Scan for the cell matching the given text and deliver its (x, y) coordinate at center. 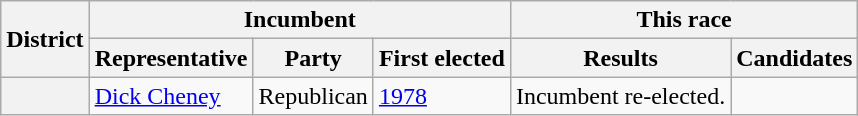
Dick Cheney (171, 96)
Incumbent (300, 20)
First elected (442, 58)
District (45, 39)
1978 (442, 96)
Republican (313, 96)
Representative (171, 58)
Results (620, 58)
Party (313, 58)
Incumbent re-elected. (620, 96)
Candidates (794, 58)
This race (684, 20)
